Return [X, Y] of the center of cell containing provided text 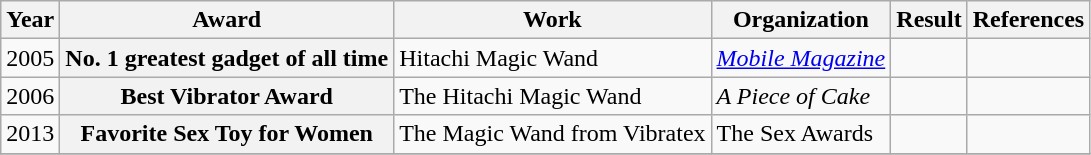
Work [552, 20]
Mobile Magazine [801, 58]
2006 [30, 96]
The Hitachi Magic Wand [552, 96]
Result [929, 20]
No. 1 greatest gadget of all time [227, 58]
Favorite Sex Toy for Women [227, 134]
A Piece of Cake [801, 96]
Hitachi Magic Wand [552, 58]
2005 [30, 58]
The Magic Wand from Vibratex [552, 134]
Organization [801, 20]
2013 [30, 134]
Award [227, 20]
References [1028, 20]
Year [30, 20]
Best Vibrator Award [227, 96]
The Sex Awards [801, 134]
